Locate the cell with the specified text and output its [x, y] center coordinate. 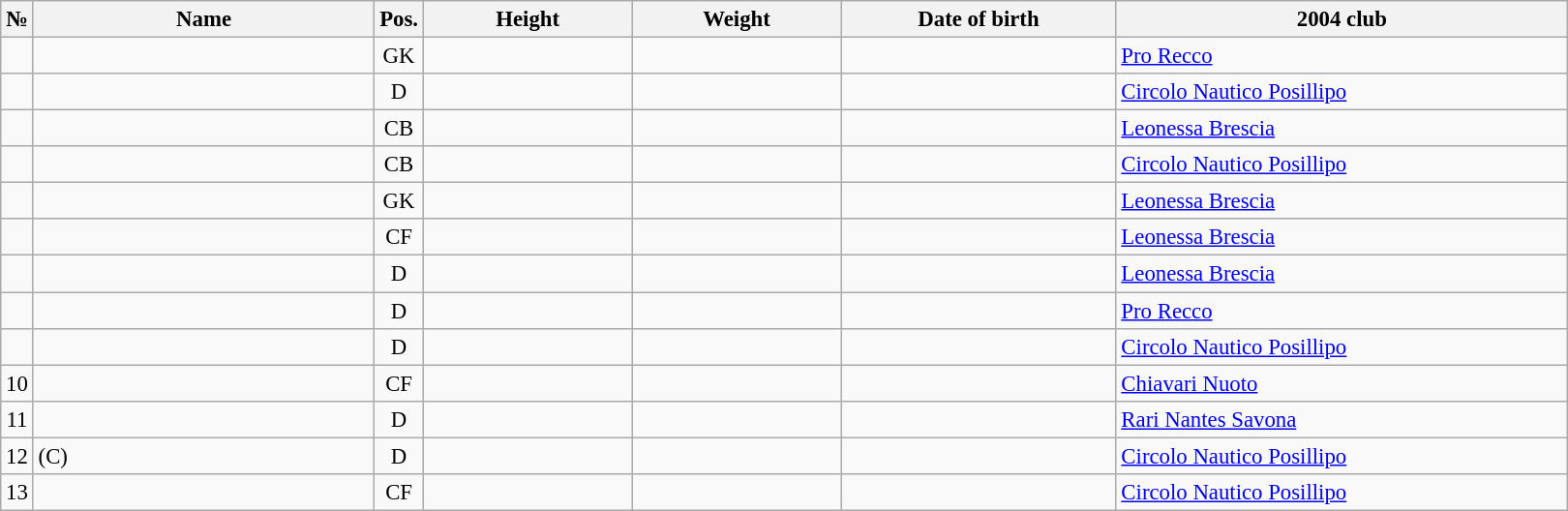
10 [17, 383]
11 [17, 419]
Pos. [399, 19]
Weight [737, 19]
Date of birth [979, 19]
Rari Nantes Savona [1342, 419]
12 [17, 456]
Name [203, 19]
№ [17, 19]
13 [17, 493]
2004 club [1342, 19]
Height [528, 19]
Chiavari Nuoto [1342, 383]
(C) [203, 456]
